Detect which cell encompasses the target text, then output its [X, Y] center coordinate. 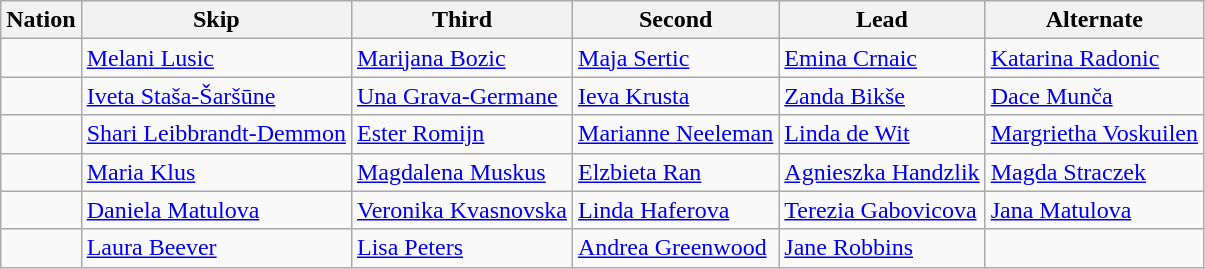
Terezia Gabovicova [882, 210]
Veronika Kvasnovska [462, 210]
Margrietha Voskuilen [1094, 134]
Shari Leibbrandt-Demmon [216, 134]
Lead [882, 20]
Jana Matulova [1094, 210]
Zanda Bikše [882, 96]
Linda Haferova [676, 210]
Andrea Greenwood [676, 248]
Alternate [1094, 20]
Emina Crnaic [882, 58]
Ieva Krusta [676, 96]
Magda Straczek [1094, 172]
Una Grava-Germane [462, 96]
Maja Sertic [676, 58]
Melani Lusic [216, 58]
Iveta Staša-Šaršūne [216, 96]
Third [462, 20]
Daniela Matulova [216, 210]
Dace Munča [1094, 96]
Skip [216, 20]
Lisa Peters [462, 248]
Laura Beever [216, 248]
Katarina Radonic [1094, 58]
Marianne Neeleman [676, 134]
Ester Romijn [462, 134]
Agnieszka Handzlik [882, 172]
Maria Klus [216, 172]
Elzbieta Ran [676, 172]
Magdalena Muskus [462, 172]
Nation [41, 20]
Second [676, 20]
Marijana Bozic [462, 58]
Linda de Wit [882, 134]
Jane Robbins [882, 248]
